Search for the cell housing the specified text and yield its [X, Y] center coordinate. 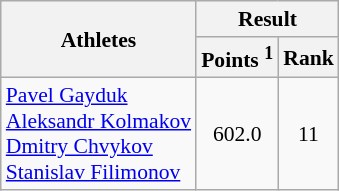
Athletes [98, 40]
Rank [308, 58]
Pavel GaydukAleksandr KolmakovDmitry ChvykovStanislav Filimonov [98, 134]
602.0 [237, 134]
Points 1 [237, 58]
11 [308, 134]
Result [268, 19]
